Return [X, Y] of the center of cell containing provided text 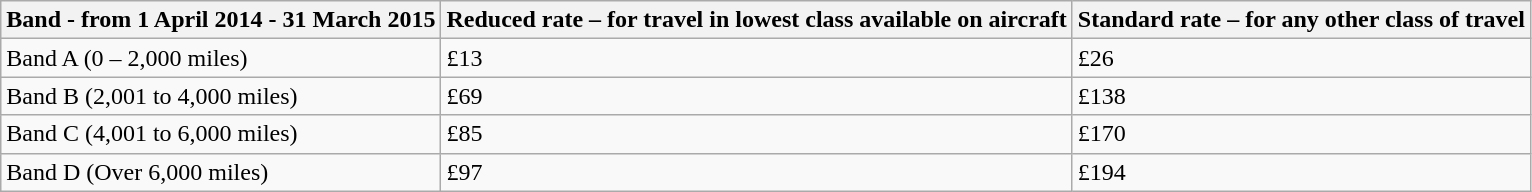
£194 [1301, 172]
£69 [756, 96]
£85 [756, 134]
£97 [756, 172]
Band D (Over 6,000 miles) [221, 172]
Band B (2,001 to 4,000 miles) [221, 96]
£26 [1301, 58]
Band A (0 – 2,000 miles) [221, 58]
Band C (4,001 to 6,000 miles) [221, 134]
£13 [756, 58]
Standard rate – for any other class of travel [1301, 20]
Band - from 1 April 2014 - 31 March 2015 [221, 20]
Reduced rate – for travel in lowest class available on aircraft [756, 20]
£138 [1301, 96]
£170 [1301, 134]
